Locate the cell with the specified text and output its [X, Y] center coordinate. 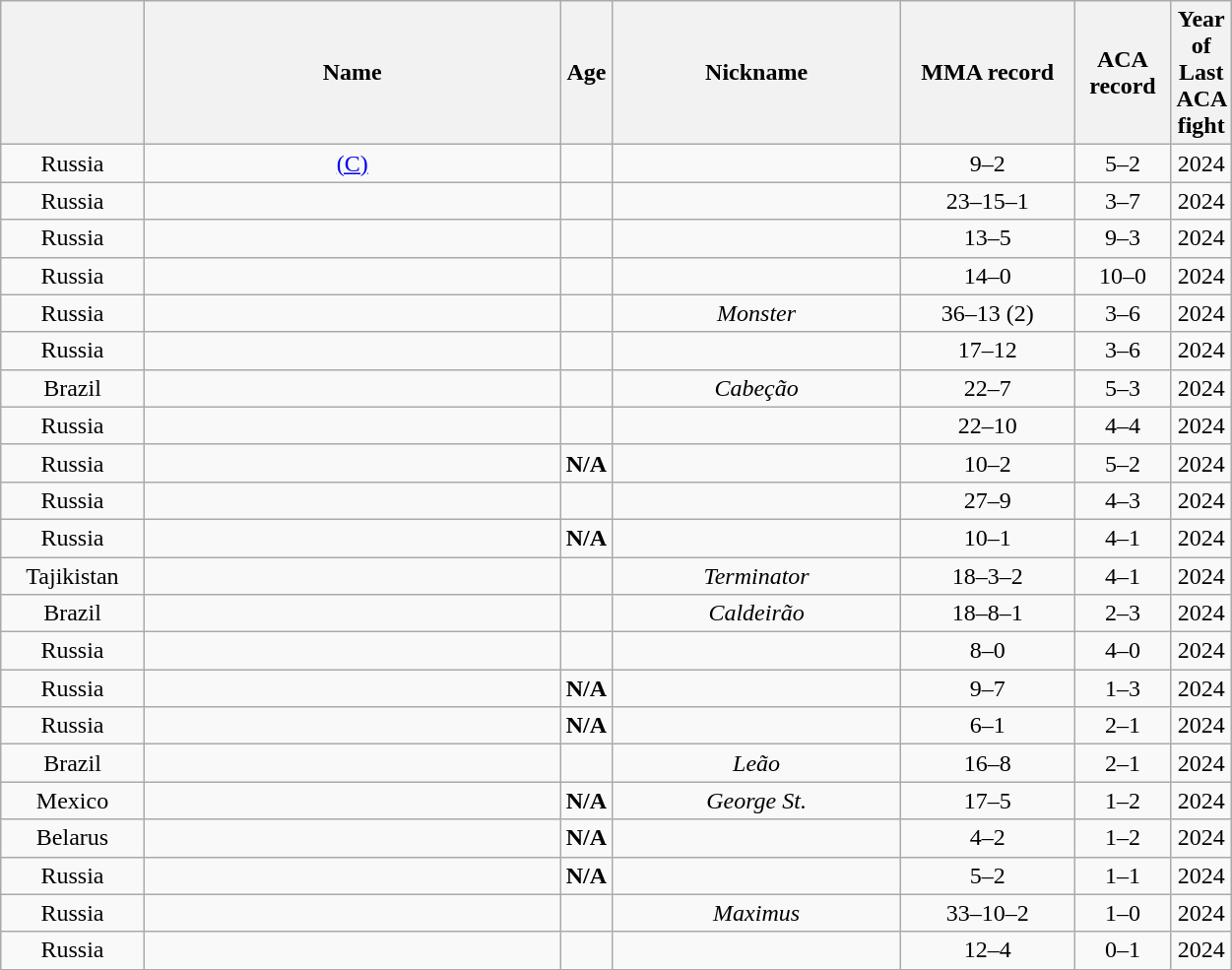
Maximus [756, 913]
Tajikistan [73, 576]
1–0 [1123, 913]
Mexico [73, 801]
12–4 [989, 950]
Age [586, 73]
Nickname [756, 73]
18–3–2 [989, 576]
16–8 [989, 763]
George St. [756, 801]
Leão [756, 763]
13–5 [989, 238]
Caldeirão [756, 614]
10–1 [989, 538]
Cabeção [756, 388]
36–13 (2) [989, 313]
MMA record [989, 73]
4–2 [989, 838]
(C) [353, 163]
0–1 [1123, 950]
1–3 [1123, 688]
2–3 [1123, 614]
23–15–1 [989, 201]
4–3 [1123, 500]
Name [353, 73]
9–2 [989, 163]
Belarus [73, 838]
Monster [756, 313]
14–0 [989, 276]
4–4 [1123, 425]
8–0 [989, 651]
10–0 [1123, 276]
1–1 [1123, 875]
22–10 [989, 425]
ACA record [1123, 73]
5–3 [1123, 388]
17–12 [989, 351]
4–0 [1123, 651]
Year of Last ACA fight [1201, 73]
17–5 [989, 801]
10–2 [989, 463]
6–1 [989, 726]
33–10–2 [989, 913]
9–7 [989, 688]
22–7 [989, 388]
18–8–1 [989, 614]
9–3 [1123, 238]
27–9 [989, 500]
Terminator [756, 576]
3–7 [1123, 201]
